Provide the [X, Y] coordinate of the cell's center where the given text is located.  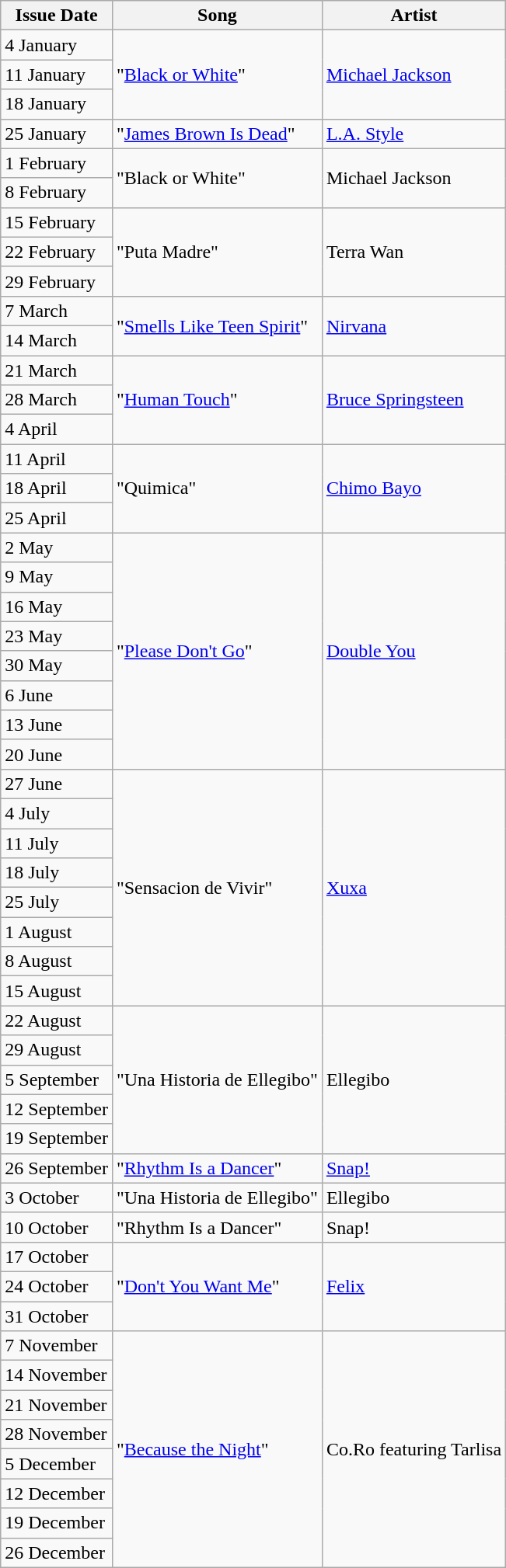
26 December [57, 1552]
8 August [57, 961]
28 March [57, 400]
"Human Touch" [217, 400]
18 January [57, 104]
7 November [57, 1346]
25 July [57, 902]
16 May [57, 607]
11 January [57, 75]
25 January [57, 134]
24 October [57, 1286]
18 July [57, 873]
22 August [57, 1020]
13 June [57, 725]
12 September [57, 1109]
4 January [57, 45]
10 October [57, 1227]
21 March [57, 370]
27 June [57, 784]
29 February [57, 281]
19 September [57, 1139]
15 August [57, 991]
2 May [57, 548]
18 April [57, 488]
"Quimica" [217, 488]
31 October [57, 1316]
"Smells Like Teen Spirit" [217, 325]
5 December [57, 1464]
Felix [414, 1286]
"Don't You Want Me" [217, 1286]
Artist [414, 16]
11 April [57, 459]
15 February [57, 222]
14 November [57, 1375]
Chimo Bayo [414, 488]
1 February [57, 163]
29 August [57, 1050]
26 September [57, 1168]
19 December [57, 1523]
12 December [57, 1493]
"Puta Madre" [217, 252]
3 October [57, 1198]
"Because the Night" [217, 1449]
14 March [57, 340]
28 November [57, 1434]
23 May [57, 636]
Song [217, 16]
25 April [57, 518]
17 October [57, 1257]
Issue Date [57, 16]
4 July [57, 813]
"Please Don't Go" [217, 651]
6 June [57, 695]
L.A. Style [414, 134]
"James Brown Is Dead" [217, 134]
"Sensacion de Vivir" [217, 887]
11 July [57, 843]
Xuxa [414, 887]
4 April [57, 429]
1 August [57, 932]
30 May [57, 666]
Co.Ro featuring Tarlisa [414, 1449]
Double You [414, 651]
8 February [57, 193]
9 May [57, 577]
Nirvana [414, 325]
22 February [57, 252]
5 September [57, 1080]
7 March [57, 311]
Terra Wan [414, 252]
21 November [57, 1405]
Bruce Springsteen [414, 400]
20 June [57, 754]
